Pinpoint the cell where the given text exists, returning its [x, y] midpoint coordinate. 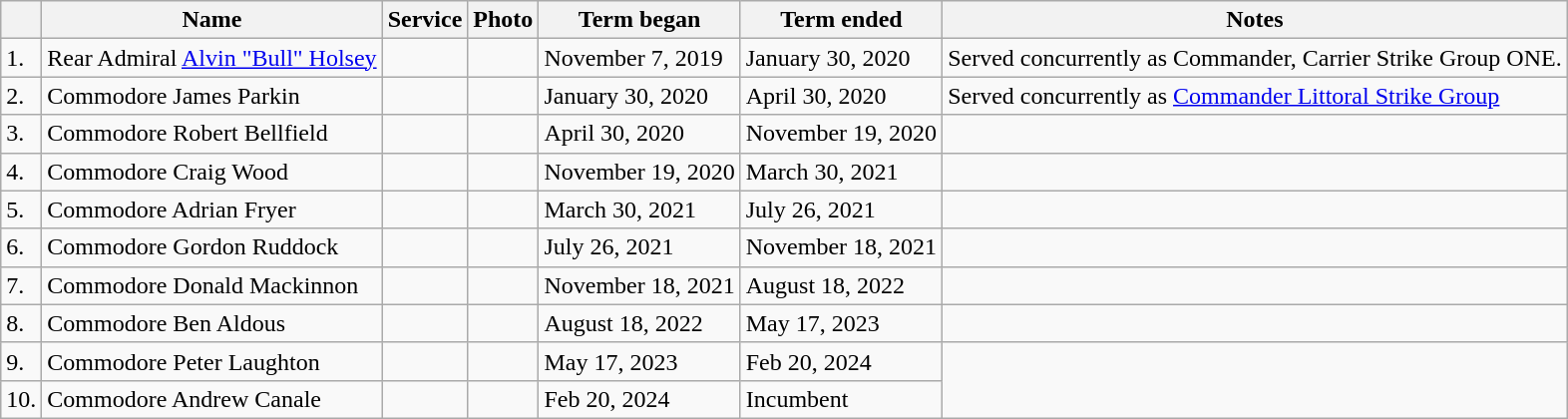
Served concurrently as Commander Littoral Strike Group [1255, 96]
Commodore Craig Wood [211, 172]
Commodore James Parkin [211, 96]
Name [211, 20]
4. [22, 172]
Commodore Ben Aldous [211, 323]
Rear Admiral Alvin "Bull" Holsey [211, 58]
9. [22, 361]
6. [22, 247]
8. [22, 323]
1. [22, 58]
Commodore Gordon Ruddock [211, 247]
Commodore Adrian Fryer [211, 209]
Commodore Donald Mackinnon [211, 285]
Notes [1255, 20]
Term ended [841, 20]
Commodore Robert Bellfield [211, 134]
Term began [639, 20]
5. [22, 209]
Served concurrently as Commander, Carrier Strike Group ONE. [1255, 58]
November 7, 2019 [639, 58]
3. [22, 134]
Commodore Andrew Canale [211, 399]
10. [22, 399]
Commodore Peter Laughton [211, 361]
Incumbent [841, 399]
2. [22, 96]
Photo [503, 20]
7. [22, 285]
Service [425, 20]
